Provide the (x, y) coordinate of the cell's center where the given text is located.  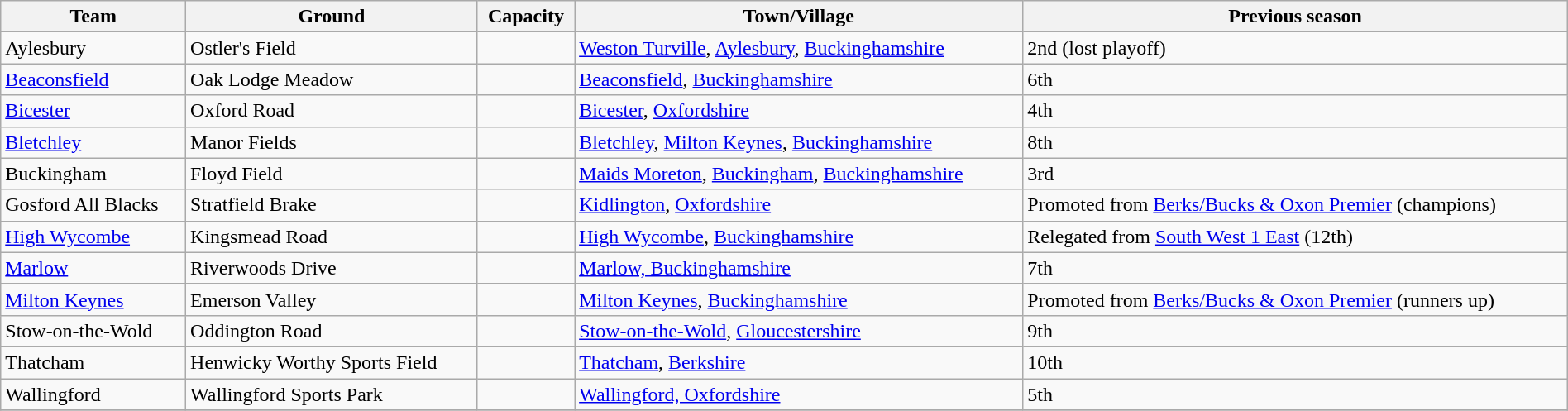
Team (93, 17)
Promoted from Berks/Bucks & Oxon Premier (runners up) (1295, 299)
Henwicky Worthy Sports Field (332, 362)
Wallingford (93, 394)
3rd (1295, 174)
Promoted from Berks/Bucks & Oxon Premier (champions) (1295, 205)
Ground (332, 17)
Kidlington, Oxfordshire (799, 205)
Weston Turville, Aylesbury, Buckinghamshire (799, 48)
Milton Keynes, Buckinghamshire (799, 299)
Aylesbury (93, 48)
Kingsmead Road (332, 237)
Beaconsfield, Buckinghamshire (799, 79)
High Wycombe (93, 237)
Oxford Road (332, 111)
Gosford All Blacks (93, 205)
4th (1295, 111)
Oddington Road (332, 331)
Relegated from South West 1 East (12th) (1295, 237)
Bicester (93, 111)
Bletchley, Milton Keynes, Buckinghamshire (799, 142)
Town/Village (799, 17)
Maids Moreton, Buckingham, Buckinghamshire (799, 174)
Manor Fields (332, 142)
Stow-on-the-Wold, Gloucestershire (799, 331)
5th (1295, 394)
Stratfield Brake (332, 205)
6th (1295, 79)
Stow-on-the-Wold (93, 331)
Riverwoods Drive (332, 268)
Beaconsfield (93, 79)
7th (1295, 268)
Wallingford, Oxfordshire (799, 394)
Milton Keynes (93, 299)
Buckingham (93, 174)
Ostler's Field (332, 48)
High Wycombe, Buckinghamshire (799, 237)
10th (1295, 362)
9th (1295, 331)
Capacity (526, 17)
Bicester, Oxfordshire (799, 111)
Floyd Field (332, 174)
Marlow (93, 268)
Thatcham (93, 362)
Bletchley (93, 142)
Emerson Valley (332, 299)
Marlow, Buckinghamshire (799, 268)
Oak Lodge Meadow (332, 79)
Thatcham, Berkshire (799, 362)
2nd (lost playoff) (1295, 48)
Previous season (1295, 17)
8th (1295, 142)
Wallingford Sports Park (332, 394)
